Identify which cell holds the provided text, then report its (x, y) central coordinate. 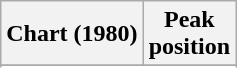
Peakposition (189, 34)
Chart (1980) (72, 34)
